Provide the (x, y) coordinate of the cell's center where the given text is located.  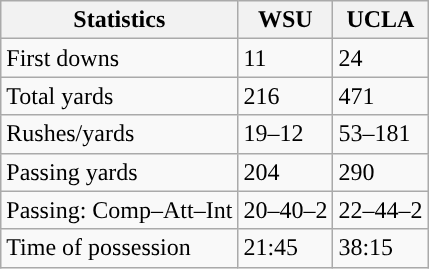
216 (286, 96)
Time of possession (120, 248)
Passing: Comp–Att–Int (120, 210)
WSU (286, 20)
290 (380, 172)
19–12 (286, 134)
Statistics (120, 20)
471 (380, 96)
204 (286, 172)
First downs (120, 58)
UCLA (380, 20)
21:45 (286, 248)
11 (286, 58)
Total yards (120, 96)
38:15 (380, 248)
Rushes/yards (120, 134)
Passing yards (120, 172)
24 (380, 58)
22–44–2 (380, 210)
53–181 (380, 134)
20–40–2 (286, 210)
